Find where the given text appears and provide that cell's center as (x, y) coordinate. 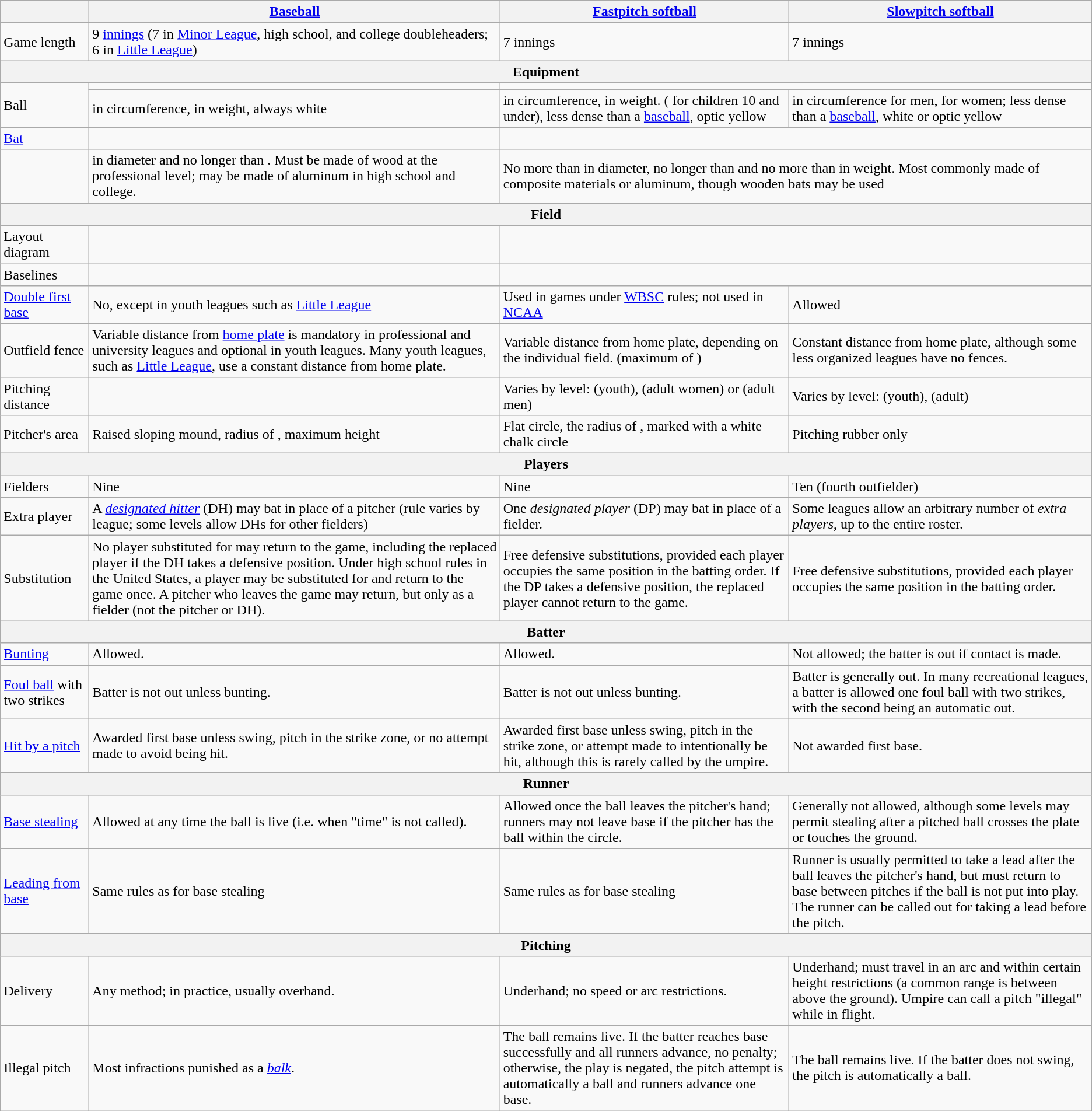
Base stealing (45, 822)
Variable distance from home plate, depending on the individual field. (maximum of ) (645, 350)
Leading from base (45, 891)
Awarded first base unless swing, pitch in the strike zone, or no attempt made to avoid being hit. (295, 746)
Slowpitch softball (940, 12)
Baseball (295, 12)
The ball remains live. If the batter does not swing, the pitch is automatically a ball. (940, 1068)
Game length (45, 42)
Players (546, 464)
Fastpitch softball (645, 12)
Free defensive substitutions, provided each player occupies the same position in the batting order. (940, 578)
in circumference, in weight, always white (295, 109)
Generally not allowed, although some levels may permit stealing after a pitched ball crosses the plate or touches the ground. (940, 822)
Any method; in practice, usually overhand. (295, 991)
Not awarded first base. (940, 746)
Pitcher's area (45, 434)
Used in games under WBSC rules; not used in NCAA (645, 305)
Illegal pitch (45, 1068)
Equipment (546, 72)
Double first base (45, 305)
Not allowed; the batter is out if contact is made. (940, 654)
Some leagues allow an arbitrary number of extra players, up to the entire roster. (940, 517)
One designated player (DP) may bat in place of a fielder. (645, 517)
Fielders (45, 487)
Most infractions punished as a balk. (295, 1068)
A designated hitter (DH) may bat in place of a pitcher (rule varies by league; some levels allow DHs for other fielders) (295, 517)
No, except in youth leagues such as Little League (295, 305)
Field (546, 214)
Pitching (546, 945)
9 innings (7 in Minor League, high school, and college doubleheaders; 6 in Little League) (295, 42)
Allowed (940, 305)
Batter (546, 632)
Baselines (45, 274)
Varies by level: (youth), (adult) (940, 396)
Pitching distance (45, 396)
Extra player (45, 517)
Pitching rubber only (940, 434)
in circumference, in weight. ( for children 10 and under), less dense than a baseball, optic yellow (645, 109)
Substitution (45, 578)
in diameter and no longer than . Must be made of wood at the professional level; may be made of aluminum in high school and college. (295, 176)
Flat circle, the radius of , marked with a white chalk circle (645, 434)
Raised sloping mound, radius of , maximum height (295, 434)
Constant distance from home plate, although some less organized leagues have no fences. (940, 350)
Underhand; no speed or arc restrictions. (645, 991)
Runner (546, 784)
Batter is generally out. In many recreational leagues, a batter is allowed one foul ball with two strikes, with the second being an automatic out. (940, 692)
Allowed at any time the ball is live (i.e. when "time" is not called). (295, 822)
Awarded first base unless swing, pitch in the strike zone, or attempt made to intentionally be hit, although this is rarely called by the umpire. (645, 746)
Outfield fence (45, 350)
Bat (45, 138)
Bunting (45, 654)
Delivery (45, 991)
Foul ball with two strikes (45, 692)
in circumference for men, for women; less dense than a baseball, white or optic yellow (940, 109)
Hit by a pitch (45, 746)
Allowed once the ball leaves the pitcher's hand; runners may not leave base if the pitcher has the ball within the circle. (645, 822)
Varies by level: (youth), (adult women) or (adult men) (645, 396)
Ball (45, 105)
Layout diagram (45, 244)
Ten (fourth outfielder) (940, 487)
